Determine the (x, y) coordinate at the center of the cell enclosing the given text.  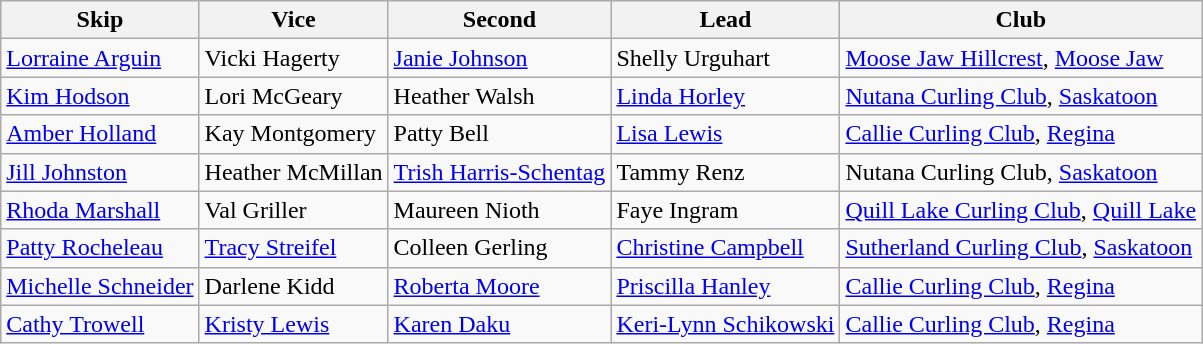
Maureen Nioth (500, 210)
Patty Bell (500, 134)
Trish Harris-Schentag (500, 172)
Rhoda Marshall (100, 210)
Kim Hodson (100, 96)
Lori McGeary (294, 96)
Faye Ingram (726, 210)
Cathy Trowell (100, 324)
Tammy Renz (726, 172)
Linda Horley (726, 96)
Quill Lake Curling Club, Quill Lake (1021, 210)
Kristy Lewis (294, 324)
Heather McMillan (294, 172)
Second (500, 20)
Priscilla Hanley (726, 286)
Jill Johnston (100, 172)
Vice (294, 20)
Sutherland Curling Club, Saskatoon (1021, 248)
Lisa Lewis (726, 134)
Christine Campbell (726, 248)
Amber Holland (100, 134)
Val Griller (294, 210)
Club (1021, 20)
Karen Daku (500, 324)
Janie Johnson (500, 58)
Tracy Streifel (294, 248)
Lead (726, 20)
Moose Jaw Hillcrest, Moose Jaw (1021, 58)
Roberta Moore (500, 286)
Michelle Schneider (100, 286)
Patty Rocheleau (100, 248)
Lorraine Arguin (100, 58)
Darlene Kidd (294, 286)
Shelly Urguhart (726, 58)
Kay Montgomery (294, 134)
Heather Walsh (500, 96)
Keri-Lynn Schikowski (726, 324)
Skip (100, 20)
Vicki Hagerty (294, 58)
Colleen Gerling (500, 248)
